Determine the (X, Y) coordinate at the center of the cell enclosing the given text.  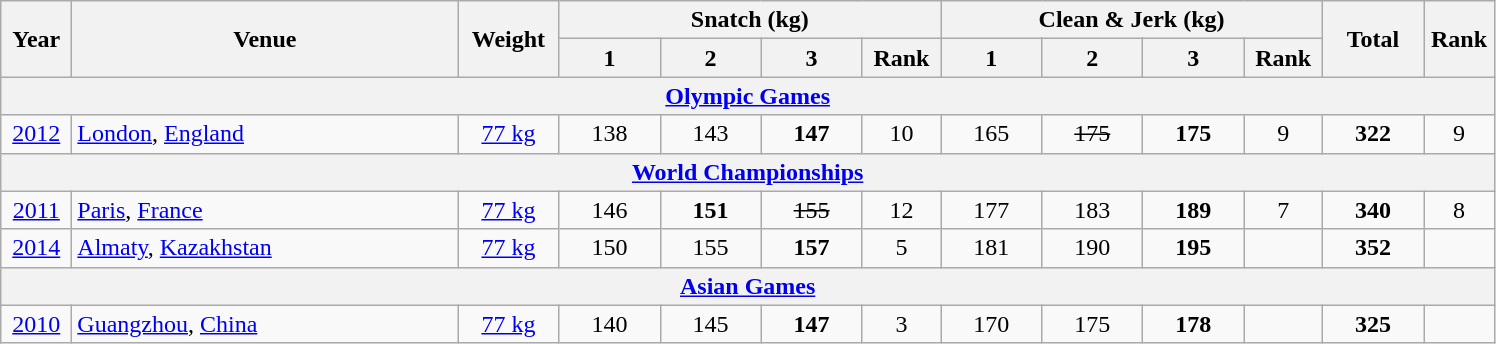
181 (992, 248)
145 (710, 324)
London, England (265, 134)
Almaty, Kazakhstan (265, 248)
Clean & Jerk (kg) (1132, 20)
170 (992, 324)
150 (610, 248)
Paris, France (265, 210)
Total (1372, 39)
183 (1092, 210)
178 (1194, 324)
189 (1194, 210)
143 (710, 134)
177 (992, 210)
157 (812, 248)
165 (992, 134)
151 (710, 210)
2011 (36, 210)
195 (1194, 248)
Olympic Games (748, 96)
7 (1284, 210)
2012 (36, 134)
2014 (36, 248)
Asian Games (748, 286)
340 (1372, 210)
World Championships (748, 172)
Venue (265, 39)
2010 (36, 324)
Year (36, 39)
8 (1460, 210)
322 (1372, 134)
10 (902, 134)
12 (902, 210)
190 (1092, 248)
5 (902, 248)
Guangzhou, China (265, 324)
Weight (508, 39)
140 (610, 324)
138 (610, 134)
352 (1372, 248)
325 (1372, 324)
Snatch (kg) (750, 20)
146 (610, 210)
